Output the (x, y) coordinate of the center of the cell containing the given text.  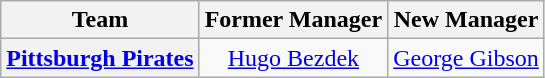
George Gibson (466, 58)
Former Manager (294, 20)
Hugo Bezdek (294, 58)
Pittsburgh Pirates (100, 58)
Team (100, 20)
New Manager (466, 20)
